For the text-containing cell, return its midpoint in [x, y] coordinate format. 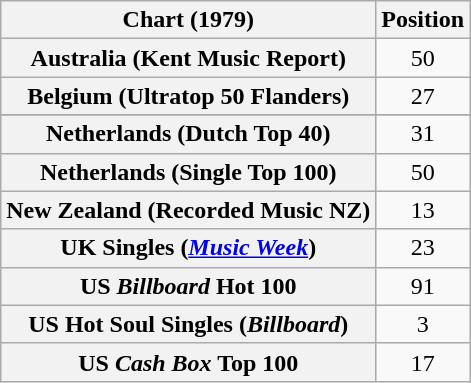
New Zealand (Recorded Music NZ) [188, 210]
23 [423, 248]
31 [423, 134]
17 [423, 362]
US Billboard Hot 100 [188, 286]
US Cash Box Top 100 [188, 362]
3 [423, 324]
UK Singles (Music Week) [188, 248]
13 [423, 210]
Position [423, 20]
US Hot Soul Singles (Billboard) [188, 324]
Netherlands (Dutch Top 40) [188, 134]
27 [423, 96]
Australia (Kent Music Report) [188, 58]
91 [423, 286]
Chart (1979) [188, 20]
Netherlands (Single Top 100) [188, 172]
Belgium (Ultratop 50 Flanders) [188, 96]
